Determine the (x, y) coordinate at the center of the cell enclosing the given text.  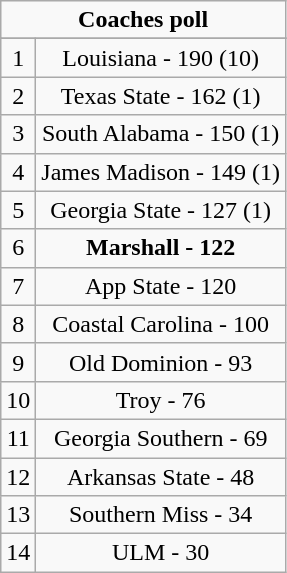
Marshall - 122 (161, 248)
Georgia State - 127 (1) (161, 210)
Coaches poll (144, 20)
Georgia Southern - 69 (161, 438)
8 (18, 324)
4 (18, 172)
14 (18, 553)
10 (18, 400)
James Madison - 149 (1) (161, 172)
2 (18, 96)
South Alabama - 150 (1) (161, 134)
Troy - 76 (161, 400)
ULM - 30 (161, 553)
Arkansas State - 48 (161, 477)
9 (18, 362)
1 (18, 58)
Southern Miss - 34 (161, 515)
6 (18, 248)
Texas State - 162 (1) (161, 96)
13 (18, 515)
12 (18, 477)
Louisiana - 190 (10) (161, 58)
Coastal Carolina - 100 (161, 324)
App State - 120 (161, 286)
3 (18, 134)
11 (18, 438)
7 (18, 286)
5 (18, 210)
Old Dominion - 93 (161, 362)
